Detect which cell encompasses the target text, then output its (x, y) center coordinate. 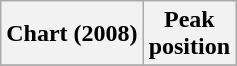
Peakposition (189, 34)
Chart (2008) (72, 34)
